Identify which cell holds the provided text, then report its [X, Y] central coordinate. 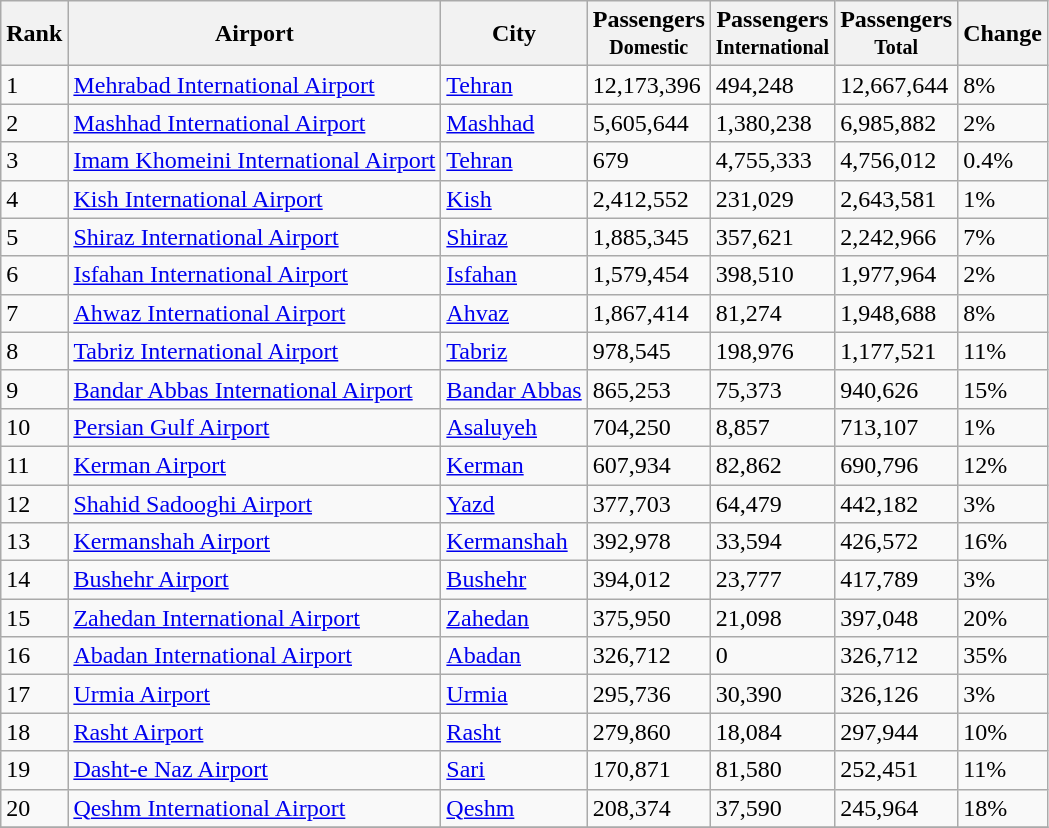
Qeshm International Airport [254, 808]
Airport [254, 34]
2,643,581 [896, 199]
252,451 [896, 770]
Urmia [514, 694]
Imam Khomeini International Airport [254, 161]
9 [34, 389]
7% [1003, 237]
208,374 [648, 808]
4,755,333 [772, 161]
1,977,964 [896, 275]
0 [772, 656]
1,579,454 [648, 275]
198,976 [772, 351]
Abadan [514, 656]
Kerman [514, 465]
37,590 [772, 808]
Mehrabad International Airport [254, 85]
16 [34, 656]
Isfahan [514, 275]
Asaluyeh [514, 427]
231,029 [772, 199]
12,667,644 [896, 85]
PassengersDomestic [648, 34]
19 [34, 770]
Isfahan International Airport [254, 275]
PassengersTotal [896, 34]
Persian Gulf Airport [254, 427]
6 [34, 275]
Bandar Abbas International Airport [254, 389]
0.4% [1003, 161]
297,944 [896, 732]
1,885,345 [648, 237]
33,594 [772, 542]
17 [34, 694]
Bandar Abbas [514, 389]
Dasht-e Naz Airport [254, 770]
Mashhad International Airport [254, 123]
Kermanshah Airport [254, 542]
1,948,688 [896, 313]
Ahvaz [514, 313]
10 [34, 427]
4,756,012 [896, 161]
16% [1003, 542]
442,182 [896, 503]
81,274 [772, 313]
64,479 [772, 503]
1,867,414 [648, 313]
Mashhad [514, 123]
15 [34, 618]
6,985,882 [896, 123]
18% [1003, 808]
417,789 [896, 580]
690,796 [896, 465]
1,177,521 [896, 351]
23,777 [772, 580]
12% [1003, 465]
295,736 [648, 694]
18 [34, 732]
392,978 [648, 542]
1,380,238 [772, 123]
865,253 [648, 389]
18,084 [772, 732]
398,510 [772, 275]
5,605,644 [648, 123]
Kish International Airport [254, 199]
326,126 [896, 694]
2 [34, 123]
704,250 [648, 427]
Abadan International Airport [254, 656]
Shiraz International Airport [254, 237]
Shahid Sadooghi Airport [254, 503]
PassengersInternational [772, 34]
2,412,552 [648, 199]
21,098 [772, 618]
Urmia Airport [254, 694]
679 [648, 161]
35% [1003, 656]
Bushehr Airport [254, 580]
81,580 [772, 770]
Sari [514, 770]
245,964 [896, 808]
7 [34, 313]
Rank [34, 34]
Zahedan International Airport [254, 618]
75,373 [772, 389]
426,572 [896, 542]
13 [34, 542]
20% [1003, 618]
1 [34, 85]
10% [1003, 732]
Tabriz International Airport [254, 351]
3 [34, 161]
375,950 [648, 618]
Qeshm [514, 808]
978,545 [648, 351]
494,248 [772, 85]
City [514, 34]
8,857 [772, 427]
11 [34, 465]
12 [34, 503]
12,173,396 [648, 85]
Change [1003, 34]
8 [34, 351]
14 [34, 580]
2,242,966 [896, 237]
5 [34, 237]
Bushehr [514, 580]
Shiraz [514, 237]
170,871 [648, 770]
357,621 [772, 237]
Kermanshah [514, 542]
Rasht Airport [254, 732]
Zahedan [514, 618]
Kish [514, 199]
20 [34, 808]
82,862 [772, 465]
607,934 [648, 465]
Tabriz [514, 351]
Yazd [514, 503]
Kerman Airport [254, 465]
15% [1003, 389]
30,390 [772, 694]
279,860 [648, 732]
Ahwaz International Airport [254, 313]
940,626 [896, 389]
377,703 [648, 503]
394,012 [648, 580]
713,107 [896, 427]
Rasht [514, 732]
4 [34, 199]
397,048 [896, 618]
